Capture the cell that displays the provided text and extract its [x, y] central coordinate. 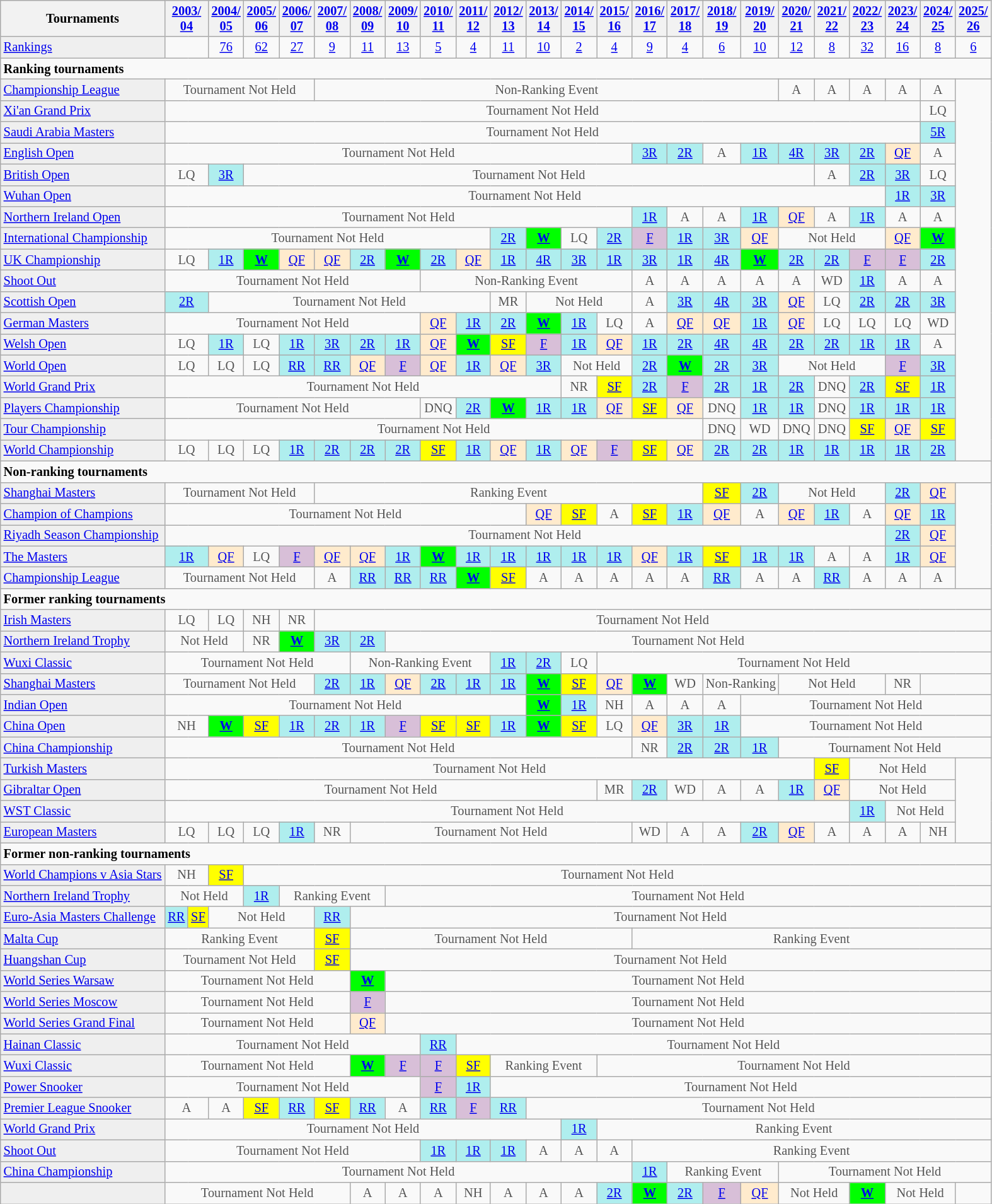
Northern Ireland Open [83, 217]
Ranking tournaments [496, 69]
5R [938, 132]
Malta Cup [83, 939]
Tournaments [83, 18]
WST Classic [83, 811]
2019/20 [759, 18]
Power Snooker [83, 1087]
World Series Moscow [83, 1002]
Euro-Asia Masters Challenge [83, 917]
2017/18 [685, 18]
2025/26 [973, 18]
12 [797, 47]
Premier League Snooker [83, 1108]
2023/24 [903, 18]
Tour Championship [83, 429]
2 [579, 47]
5 [438, 47]
The Masters [83, 557]
2008/09 [367, 18]
Scottish Open [83, 302]
2020/21 [797, 18]
Turkish Masters [83, 768]
2007/08 [332, 18]
2005/06 [262, 18]
Non-Ranking [741, 684]
2009/10 [403, 18]
International Championship [83, 238]
2021/22 [832, 18]
2011/12 [473, 18]
2014/15 [579, 18]
World Series Grand Final [83, 1023]
2024/25 [938, 18]
Irish Masters [83, 620]
Saudi Arabia Masters [83, 132]
2022/23 [867, 18]
32 [867, 47]
Riyadh Season Championship [83, 535]
2004/05 [226, 18]
Former non-ranking tournaments [496, 854]
World Champions v Asia Stars [83, 875]
Welsh Open [83, 344]
2003/04 [187, 18]
2006/07 [297, 18]
World Series Warsaw [83, 981]
2012/13 [508, 18]
2013/14 [543, 18]
62 [262, 47]
2016/17 [650, 18]
English Open [83, 153]
Xi'an Grand Prix [83, 111]
Hainan Classic [83, 1045]
2010/11 [438, 18]
China Open [83, 726]
World Championship [83, 450]
Gibraltar Open [83, 790]
Former ranking tournaments [496, 599]
Rankings [83, 47]
Champion of Champions [83, 514]
European Masters [83, 832]
13 [403, 47]
16 [903, 47]
British Open [83, 175]
Wuhan Open [83, 196]
Indian Open [83, 705]
Non-ranking tournaments [496, 472]
Players Championship [83, 408]
World Open [83, 366]
76 [226, 47]
27 [297, 47]
UK Championship [83, 260]
2015/16 [614, 18]
Huangshan Cup [83, 959]
2018/19 [722, 18]
German Masters [83, 323]
